Detect which cell encompasses the target text, then output its (X, Y) center coordinate. 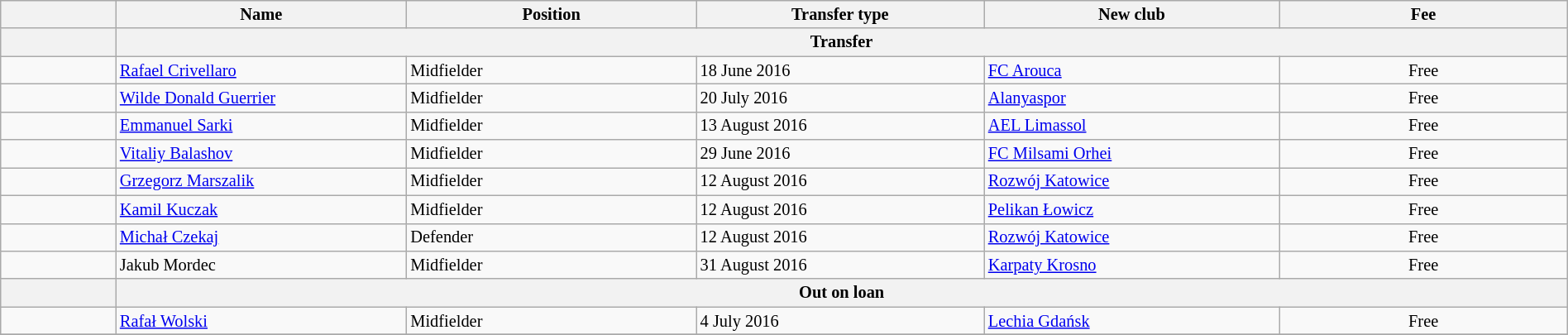
Karpaty Krosno (1131, 265)
Transfer type (840, 14)
13 August 2016 (840, 126)
Emmanuel Sarki (261, 126)
Defender (551, 237)
Grzegorz Marszalik (261, 181)
Transfer (842, 42)
Kamil Kuczak (261, 209)
Alanyaspor (1131, 98)
AEL Limassol (1131, 126)
New club (1131, 14)
FC Arouca (1131, 70)
Name (261, 14)
Out on loan (842, 293)
Fee (1423, 14)
Rafał Wolski (261, 321)
Vitaliy Balashov (261, 154)
Michał Czekaj (261, 237)
Lechia Gdańsk (1131, 321)
4 July 2016 (840, 321)
Wilde Donald Guerrier (261, 98)
Jakub Mordec (261, 265)
FC Milsami Orhei (1131, 154)
Pelikan Łowicz (1131, 209)
31 August 2016 (840, 265)
Position (551, 14)
29 June 2016 (840, 154)
Rafael Crivellaro (261, 70)
18 June 2016 (840, 70)
20 July 2016 (840, 98)
